From the cell containing the given text, extract its center point as (X, Y) coordinate. 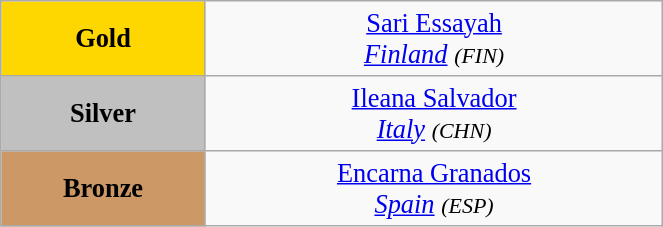
Gold (104, 38)
Silver (104, 112)
Encarna GranadosSpain (ESP) (434, 188)
Ileana SalvadorItaly (CHN) (434, 112)
Bronze (104, 188)
Sari EssayahFinland (FIN) (434, 38)
